Locate the cell with the specified text and output its [X, Y] center coordinate. 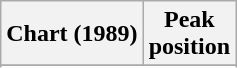
Peakposition [189, 34]
Chart (1989) [72, 34]
